Locate the cell with the specified text and output its [X, Y] center coordinate. 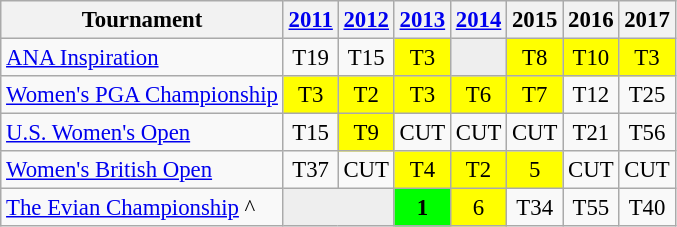
T37 [310, 170]
T40 [647, 208]
2014 [478, 20]
T55 [591, 208]
T6 [478, 95]
T7 [535, 95]
ANA Inspiration [142, 58]
T25 [647, 95]
The Evian Championship ^ [142, 208]
T34 [535, 208]
T21 [591, 133]
2012 [366, 20]
T12 [591, 95]
Women's British Open [142, 170]
T10 [591, 58]
Tournament [142, 20]
T19 [310, 58]
6 [478, 208]
T4 [422, 170]
1 [422, 208]
2017 [647, 20]
T8 [535, 58]
T56 [647, 133]
T9 [366, 133]
2013 [422, 20]
5 [535, 170]
2011 [310, 20]
2015 [535, 20]
Women's PGA Championship [142, 95]
2016 [591, 20]
U.S. Women's Open [142, 133]
